From the cell containing the given text, extract its center point as (X, Y) coordinate. 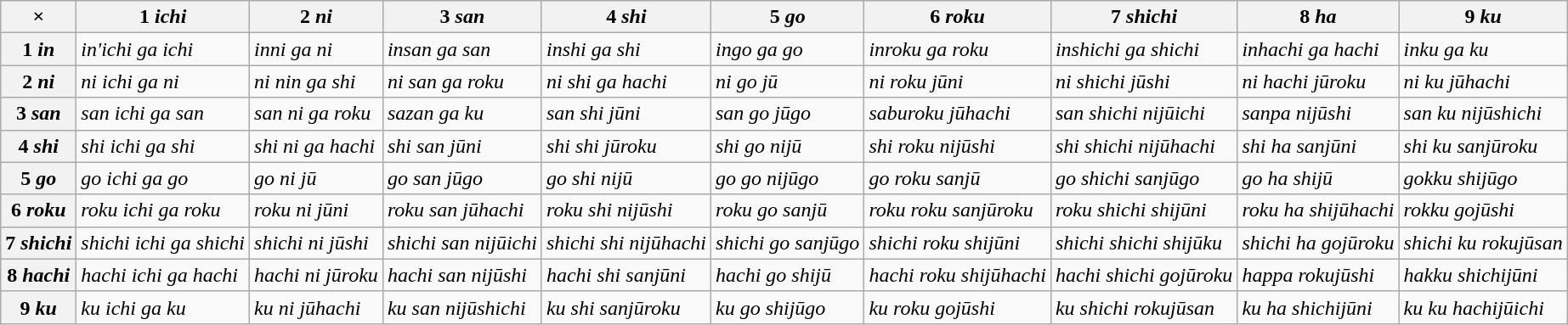
hachi ni jūroku (316, 275)
roku roku sanjūroku (957, 210)
inshi ga shi (626, 49)
go shi nijū (626, 178)
shichi ha gojūroku (1318, 243)
go ha shijū (1318, 178)
ku shi sanjūroku (626, 307)
hachi ichi ga hachi (163, 275)
san ni ga roku (316, 114)
roku shi nijūshi (626, 210)
roku go sanjū (787, 210)
hakku shichijūni (1483, 275)
rokku gojūshi (1483, 210)
gokku shijūgo (1483, 178)
hachi san nijūshi (462, 275)
ku ni jūhachi (316, 307)
shichi go sanjūgo (787, 243)
8 ha (1318, 17)
ni nin ga shi (316, 81)
shi ku sanjūroku (1483, 146)
shi shi jūroku (626, 146)
shi ichi ga shi (163, 146)
go ni jū (316, 178)
inku ga ku (1483, 49)
go ichi ga go (163, 178)
ni shi ga hachi (626, 81)
8 hachi (39, 275)
shi shichi nijūhachi (1144, 146)
saburoku jūhachi (957, 114)
shi ni ga hachi (316, 146)
go go nijūgo (787, 178)
ni shichi jūshi (1144, 81)
sazan ga ku (462, 114)
shi san jūni (462, 146)
hachi go shijū (787, 275)
shichi shichi shijūku (1144, 243)
ni roku jūni (957, 81)
sanpa nijūshi (1318, 114)
inhachi ga hachi (1318, 49)
× (39, 17)
go shichi sanjūgo (1144, 178)
roku ni jūni (316, 210)
inni ga ni (316, 49)
1 in (39, 49)
san ichi ga san (163, 114)
ni san ga roku (462, 81)
ni hachi jūroku (1318, 81)
1 ichi (163, 17)
hachi shi sanjūni (626, 275)
roku san jūhachi (462, 210)
shi ha sanjūni (1318, 146)
san shichi nijūichi (1144, 114)
insan ga san (462, 49)
san ku nijūshichi (1483, 114)
roku ichi ga roku (163, 210)
inshichi ga shichi (1144, 49)
ku ichi ga ku (163, 307)
shichi san nijūichi (462, 243)
shichi ku rokujūsan (1483, 243)
ni ichi ga ni (163, 81)
happa rokujūshi (1318, 275)
in'ichi ga ichi (163, 49)
ku roku gojūshi (957, 307)
shichi shi nijūhachi (626, 243)
ingo ga go (787, 49)
ni go jū (787, 81)
ku ku hachijūichi (1483, 307)
shi roku nijūshi (957, 146)
shichi roku shijūni (957, 243)
hachi roku shijūhachi (957, 275)
roku ha shijūhachi (1318, 210)
ku san nijūshichi (462, 307)
ku ha shichijūni (1318, 307)
shichi ni jūshi (316, 243)
san go jūgo (787, 114)
san shi jūni (626, 114)
roku shichi shijūni (1144, 210)
go roku sanjū (957, 178)
shichi ichi ga shichi (163, 243)
shi go nijū (787, 146)
hachi shichi gojūroku (1144, 275)
go san jūgo (462, 178)
ku go shijūgo (787, 307)
ni ku jūhachi (1483, 81)
ku shichi rokujūsan (1144, 307)
inroku ga roku (957, 49)
